Extract the [X, Y] coordinate from the center of the cell holding the provided text.  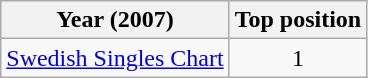
Year (2007) [115, 20]
Top position [298, 20]
1 [298, 58]
Swedish Singles Chart [115, 58]
